Locate the cell with the specified text and output its [X, Y] center coordinate. 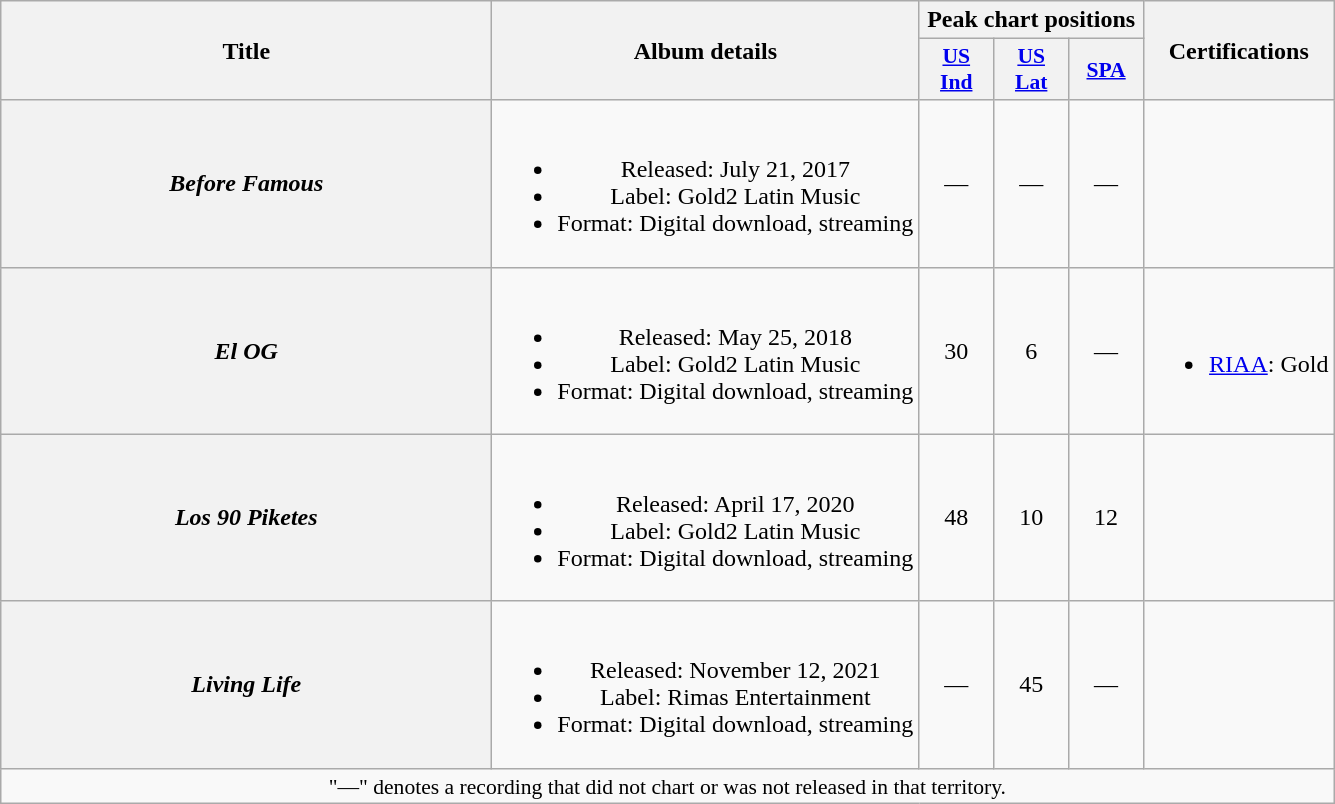
6 [1032, 350]
RIAA: Gold [1239, 350]
El OG [246, 350]
Title [246, 50]
12 [1106, 518]
10 [1032, 518]
SPA [1106, 70]
Album details [706, 50]
USInd [956, 70]
Living Life [246, 684]
Released: July 21, 2017Label: Gold2 Latin MusicFormat: Digital download, streaming [706, 184]
"—" denotes a recording that did not chart or was not released in that territory. [668, 786]
30 [956, 350]
Released: November 12, 2021Label: Rimas EntertainmentFormat: Digital download, streaming [706, 684]
Released: May 25, 2018Label: Gold2 Latin MusicFormat: Digital download, streaming [706, 350]
Released: April 17, 2020Label: Gold2 Latin MusicFormat: Digital download, streaming [706, 518]
48 [956, 518]
USLat [1032, 70]
45 [1032, 684]
Los 90 Piketes [246, 518]
Peak chart positions [1032, 20]
Before Famous [246, 184]
Certifications [1239, 50]
